Find where the given text appears and provide that cell's center as [x, y] coordinate. 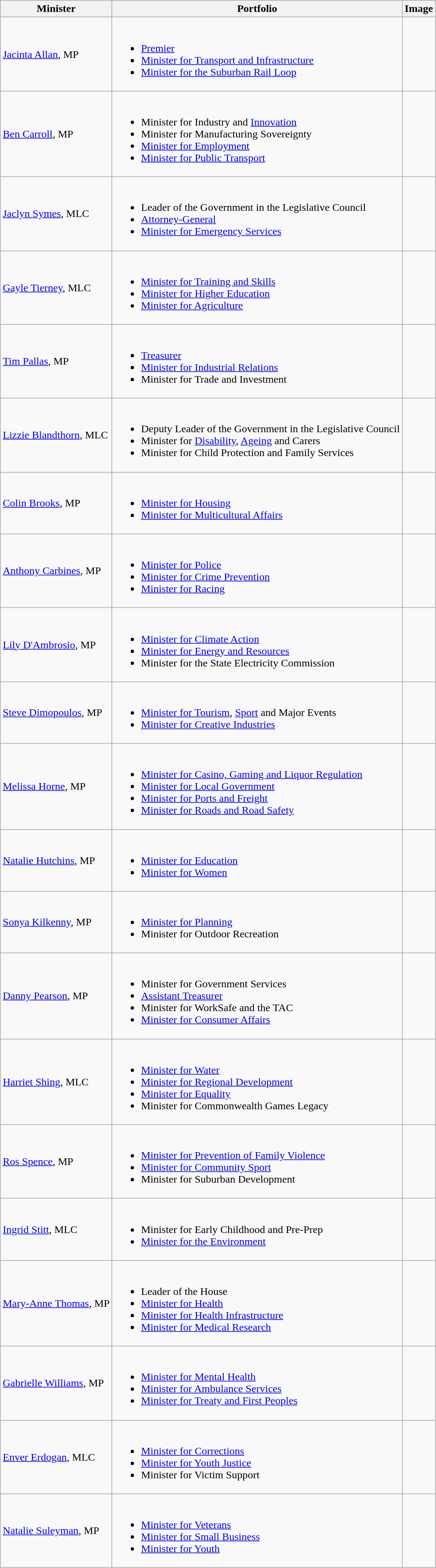
Sonya Kilkenny, MP [57, 922]
Ros Spence, MP [57, 1161]
Minister for WaterMinister for Regional DevelopmentMinister for EqualityMinister for Commonwealth Games Legacy [257, 1082]
Minister for VeteransMinister for Small BusinessMinister for Youth [257, 1531]
Ben Carroll, MP [57, 134]
PremierMinister for Transport and InfrastructureMinister for the Suburban Rail Loop [257, 54]
Image [419, 9]
Leader of the Government in the Legislative CouncilAttorney-GeneralMinister for Emergency Services [257, 214]
Jacinta Allan, MP [57, 54]
Minister for Casino, Gaming and Liquor RegulationMinister for Local GovernmentMinister for Ports and FreightMinister for Roads and Road Safety [257, 786]
Minister for Early Childhood and Pre-PrepMinister for the Environment [257, 1229]
Steve Dimopoulos, MP [57, 712]
Minister for PlanningMinister for Outdoor Recreation [257, 922]
Jaclyn Symes, MLC [57, 214]
Minister for Mental HealthMinister for Ambulance ServicesMinister for Treaty and First Peoples [257, 1383]
Harriet Shing, MLC [57, 1082]
Minister for EducationMinister for Women [257, 860]
Gayle Tierney, MLC [57, 287]
Minister for Climate ActionMinister for Energy and ResourcesMinister for the State Electricity Commission [257, 644]
Gabrielle Williams, MP [57, 1383]
Lizzie Blandthorn, MLC [57, 435]
Minister for Government ServicesAssistant TreasurerMinister for WorkSafe and the TACMinister for Consumer Affairs [257, 996]
Minister for Industry and InnovationMinister for Manufacturing SovereigntyMinister for EmploymentMinister for Public Transport [257, 134]
Minister for Prevention of Family ViolenceMinister for Community SportMinister for Suburban Development [257, 1161]
Portfolio [257, 9]
Minister for CorrectionsMinister for Youth JusticeMinister for Victim Support [257, 1457]
Ingrid Stitt, MLC [57, 1229]
Melissa Horne, MP [57, 786]
Mary-Anne Thomas, MP [57, 1303]
Minister for Training and SkillsMinister for Higher EducationMinister for Agriculture [257, 287]
TreasurerMinister for Industrial RelationsMinister for Trade and Investment [257, 362]
Minister for PoliceMinister for Crime PreventionMinister for Racing [257, 571]
Anthony Carbines, MP [57, 571]
Minister for HousingMinister for Multicultural Affairs [257, 503]
Minister for Tourism, Sport and Major EventsMinister for Creative Industries [257, 712]
Leader of the HouseMinister for HealthMinister for Health InfrastructureMinister for Medical Research [257, 1303]
Danny Pearson, MP [57, 996]
Minister [57, 9]
Natalie Hutchins, MP [57, 860]
Natalie Suleyman, MP [57, 1531]
Deputy Leader of the Government in the Legislative CouncilMinister for Disability, Ageing and CarersMinister for Child Protection and Family Services [257, 435]
Lily D'Ambrosio, MP [57, 644]
Colin Brooks, MP [57, 503]
Enver Erdogan, MLC [57, 1457]
Tim Pallas, MP [57, 362]
